Detect which cell encompasses the target text, then output its (X, Y) center coordinate. 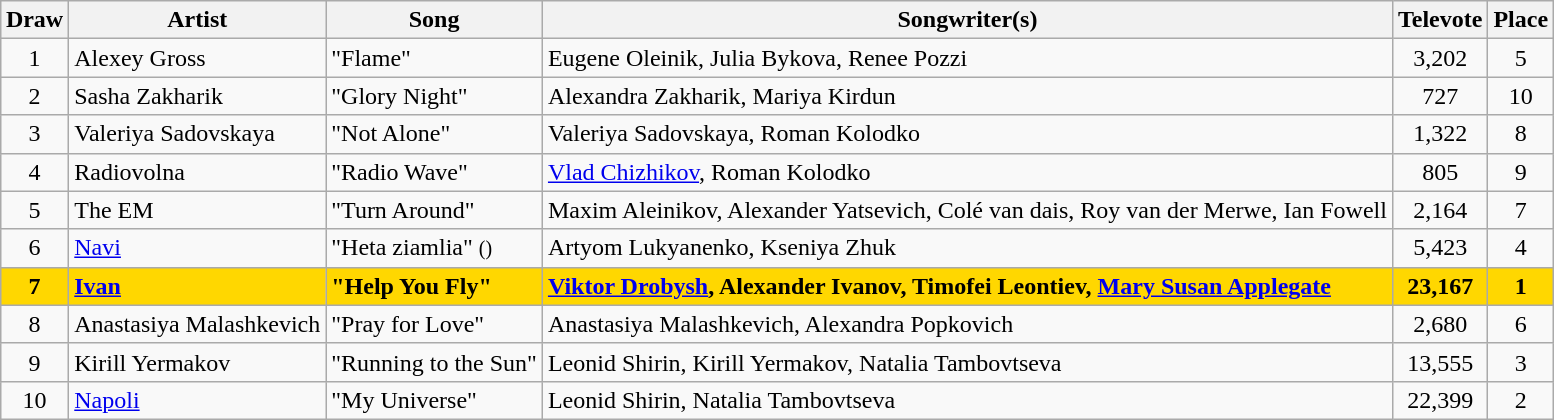
"Help You Fly" (434, 286)
The EM (198, 210)
Televote (1440, 20)
"My Universe" (434, 400)
Kirill Yermakov (198, 362)
805 (1440, 172)
Leonid Shirin, Natalia Tambovtseva (967, 400)
1,322 (1440, 134)
Anastasiya Malashkevich (198, 324)
Artist (198, 20)
"Heta ziamlia" () (434, 248)
Valeriya Sadovskaya, Roman Kolodko (967, 134)
3,202 (1440, 58)
Napoli (198, 400)
"Turn Around" (434, 210)
Vlad Chizhikov, Roman Kolodko (967, 172)
Alexey Gross (198, 58)
Songwriter(s) (967, 20)
Artyom Lukyanenko, Kseniya Zhuk (967, 248)
Leonid Shirin, Kirill Yermakov, Natalia Tambovtseva (967, 362)
Ivan (198, 286)
Maxim Aleinikov, Alexander Yatsevich, Colé van dais, Roy van der Merwe, Ian Fowell (967, 210)
Valeriya Sadovskaya (198, 134)
5,423 (1440, 248)
Radiovolna (198, 172)
"Glory Night" (434, 96)
Draw (34, 20)
"Radio Wave" (434, 172)
2,680 (1440, 324)
Sasha Zakharik (198, 96)
22,399 (1440, 400)
727 (1440, 96)
Place (1521, 20)
13,555 (1440, 362)
Viktor Drobysh, Alexander Ivanov, Timofei Leontiev, Mary Susan Applegate (967, 286)
Eugene Oleinik, Julia Bykova, Renee Pozzi (967, 58)
"Running to the Sun" (434, 362)
"Flame" (434, 58)
Anastasiya Malashkevich, Alexandra Popkovich (967, 324)
Navi (198, 248)
23,167 (1440, 286)
"Not Alone" (434, 134)
2,164 (1440, 210)
"Pray for Love" (434, 324)
Alexandra Zakharik, Mariya Kirdun (967, 96)
Song (434, 20)
